Scan for the cell matching the given text and deliver its [x, y] coordinate at center. 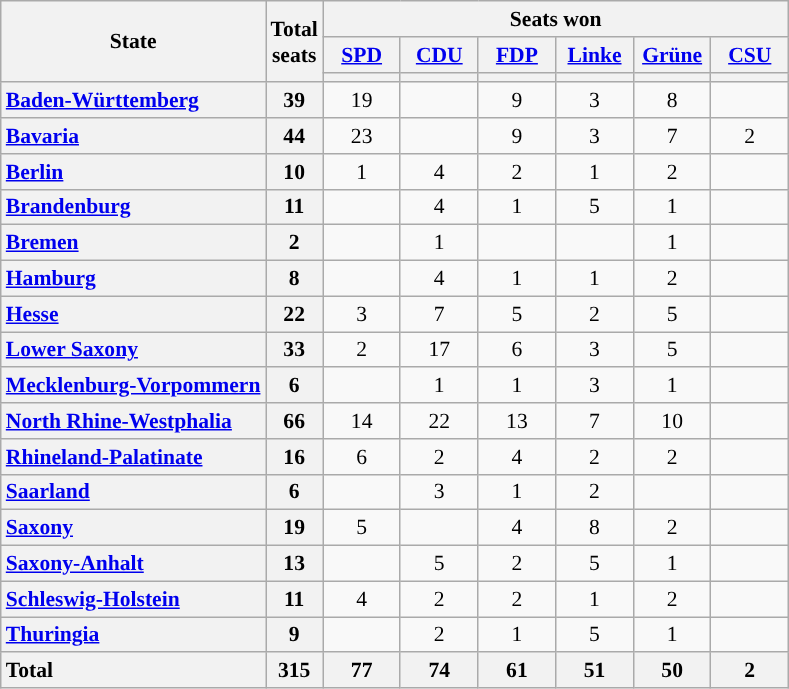
51 [595, 671]
Saxony-Anhalt [134, 564]
Saarland [134, 492]
Thuringia [134, 635]
Total [134, 671]
33 [294, 350]
Seats won [556, 19]
Totalseats [294, 42]
44 [294, 136]
Grüne [672, 55]
Berlin [134, 172]
315 [294, 671]
Schleswig-Holstein [134, 599]
23 [362, 136]
State [134, 42]
Hesse [134, 314]
14 [362, 421]
Mecklenburg-Vorpommern [134, 386]
50 [672, 671]
Brandenburg [134, 207]
16 [294, 457]
74 [439, 671]
Bavaria [134, 136]
Rhineland-Palatinate [134, 457]
Lower Saxony [134, 350]
CDU [439, 55]
Bremen [134, 243]
39 [294, 101]
Linke [595, 55]
North Rhine-Westphalia [134, 421]
Baden-Württemberg [134, 101]
Hamburg [134, 279]
SPD [362, 55]
17 [439, 350]
FDP [517, 55]
Saxony [134, 528]
77 [362, 671]
61 [517, 671]
CSU [750, 55]
66 [294, 421]
